Find where the given text appears and provide that cell's center as [x, y] coordinate. 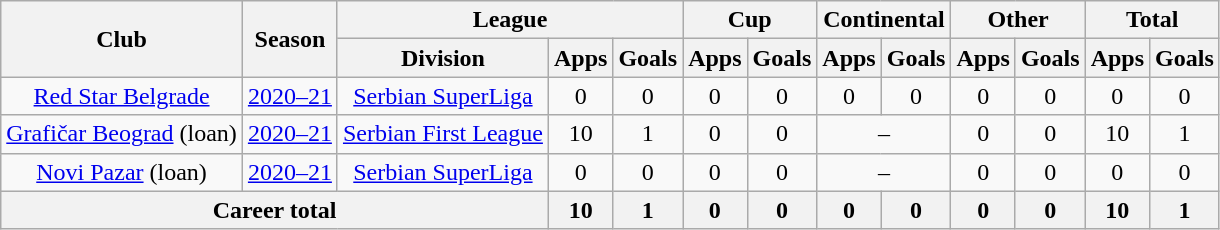
Continental [884, 20]
League [510, 20]
Novi Pazar (loan) [122, 172]
Serbian First League [442, 134]
Club [122, 39]
Grafičar Beograd (loan) [122, 134]
Red Star Belgrade [122, 96]
Division [442, 58]
Season [290, 39]
Total [1152, 20]
Cup [750, 20]
Career total [275, 210]
Other [1018, 20]
